Determine the (X, Y) coordinate at the center of the cell enclosing the given text.  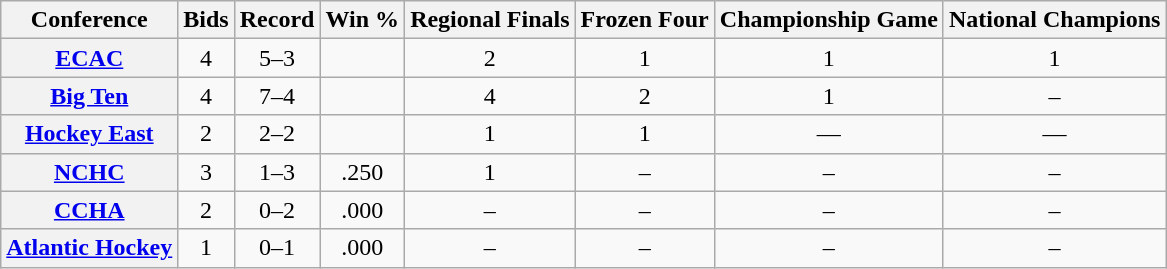
.250 (362, 172)
Bids (206, 20)
2–2 (277, 134)
ECAC (90, 58)
0–2 (277, 210)
Atlantic Hockey (90, 248)
7–4 (277, 96)
Win % (362, 20)
3 (206, 172)
Record (277, 20)
CCHA (90, 210)
Championship Game (828, 20)
Conference (90, 20)
National Champions (1054, 20)
Big Ten (90, 96)
Frozen Four (644, 20)
0–1 (277, 248)
5–3 (277, 58)
Regional Finals (490, 20)
1–3 (277, 172)
Hockey East (90, 134)
NCHC (90, 172)
